Determine the (X, Y) coordinate at the center of the cell enclosing the given text.  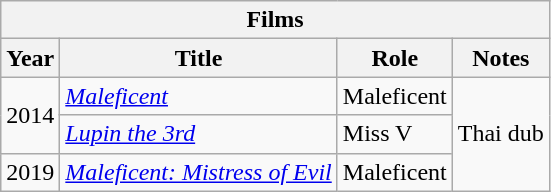
Maleficent: Mistress of Evil (198, 172)
Title (198, 58)
Lupin the 3rd (198, 134)
Miss V (394, 134)
2019 (30, 172)
Films (276, 20)
Year (30, 58)
2014 (30, 115)
Role (394, 58)
Thai dub (500, 134)
Notes (500, 58)
